Output the [x, y] coordinate of the center of the cell containing the given text.  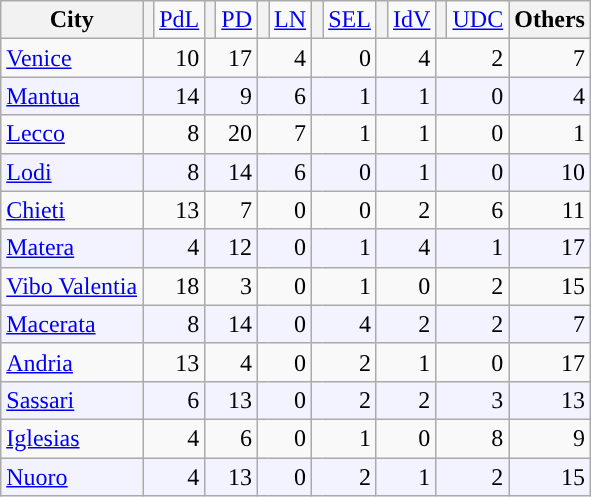
Mantua [72, 96]
Others [550, 20]
12 [232, 248]
Nuoro [72, 477]
UDC [478, 20]
Lodi [72, 172]
Sassari [72, 400]
PD [237, 20]
20 [232, 134]
11 [550, 210]
City [72, 20]
Venice [72, 58]
LN [290, 20]
18 [174, 286]
Lecco [72, 134]
Iglesias [72, 438]
SEL [350, 20]
Chieti [72, 210]
Vibo Valentia [72, 286]
PdL [180, 20]
Macerata [72, 324]
IdV [411, 20]
Andria [72, 362]
Matera [72, 248]
